Locate the cell with the specified text and output its (X, Y) center coordinate. 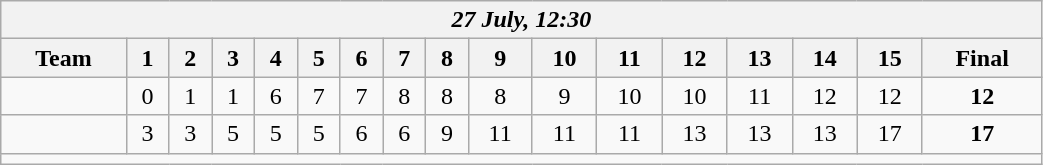
15 (890, 58)
27 July, 12:30 (522, 20)
0 (148, 96)
2 (190, 58)
Team (64, 58)
4 (276, 58)
Final (982, 58)
14 (824, 58)
